Capture the cell that displays the provided text and extract its [X, Y] central coordinate. 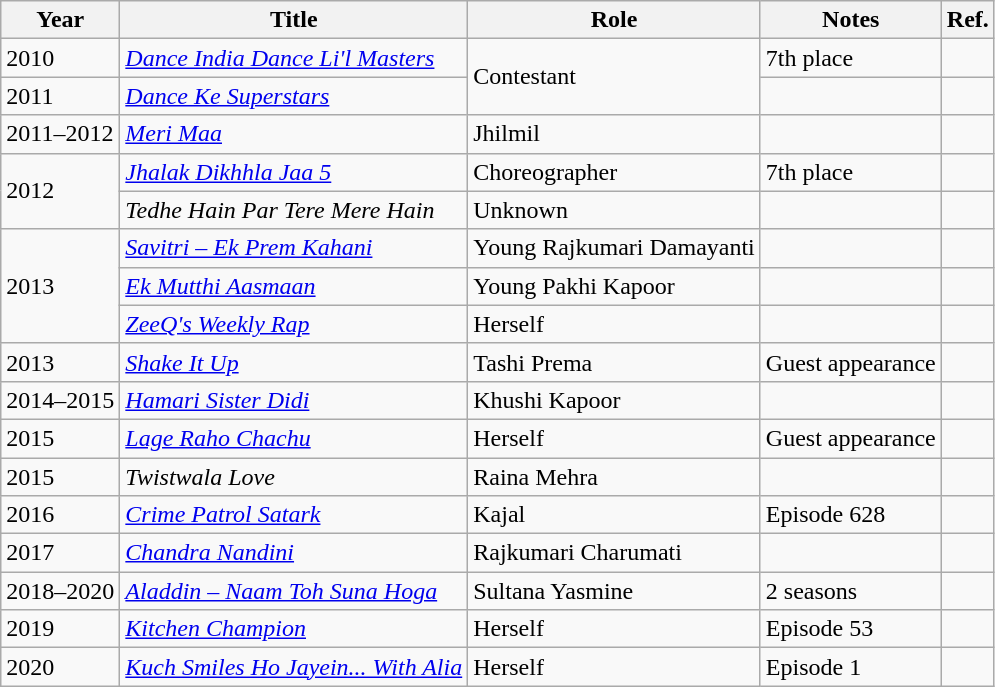
Khushi Kapoor [614, 400]
Young Pakhi Kapoor [614, 286]
Contestant [614, 77]
2010 [60, 58]
Episode 1 [850, 667]
Raina Mehra [614, 477]
Aladdin – Naam Toh Suna Hoga [294, 591]
Twistwala Love [294, 477]
Episode 628 [850, 515]
Kajal [614, 515]
Notes [850, 20]
Tedhe Hain Par Tere Mere Hain [294, 210]
Unknown [614, 210]
Tashi Prema [614, 362]
2017 [60, 553]
Title [294, 20]
Young Rajkumari Damayanti [614, 248]
Role [614, 20]
Shake It Up [294, 362]
2014–2015 [60, 400]
Jhalak Dikhhla Jaa 5 [294, 172]
Jhilmil [614, 134]
Dance India Dance Li'l Masters [294, 58]
Rajkumari Charumati [614, 553]
Lage Raho Chachu [294, 438]
Sultana Yasmine [614, 591]
2 seasons [850, 591]
2019 [60, 629]
2011 [60, 96]
Episode 53 [850, 629]
Crime Patrol Satark [294, 515]
Chandra Nandini [294, 553]
2020 [60, 667]
2012 [60, 191]
Savitri – Ek Prem Kahani [294, 248]
Ek Mutthi Aasmaan [294, 286]
Hamari Sister Didi [294, 400]
Dance Ke Superstars [294, 96]
2018–2020 [60, 591]
Choreographer [614, 172]
2016 [60, 515]
ZeeQ's Weekly Rap [294, 324]
2011–2012 [60, 134]
Year [60, 20]
Kitchen Champion [294, 629]
Kuch Smiles Ho Jayein... With Alia [294, 667]
Meri Maa [294, 134]
Ref. [968, 20]
